Detect which cell encompasses the target text, then output its (x, y) center coordinate. 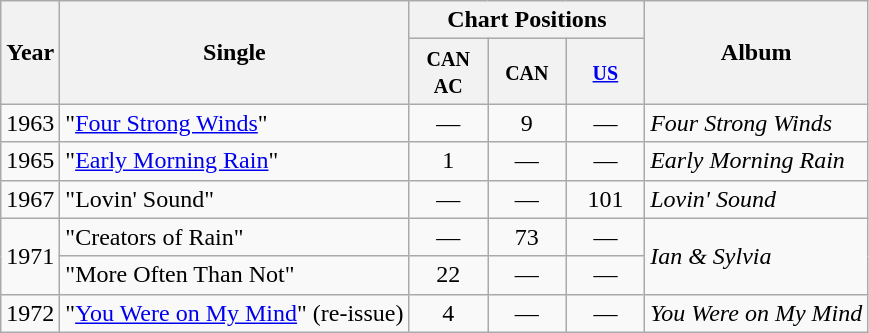
CAN (528, 72)
"Lovin' Sound" (234, 199)
"More Often Than Not" (234, 275)
Year (30, 52)
73 (528, 237)
"Creators of Rain" (234, 237)
"Early Morning Rain" (234, 161)
1972 (30, 313)
Early Morning Rain (756, 161)
Chart Positions (527, 20)
US (606, 72)
Single (234, 52)
4 (448, 313)
1 (448, 161)
Lovin' Sound (756, 199)
9 (528, 123)
1965 (30, 161)
CAN AC (448, 72)
Ian & Sylvia (756, 256)
1971 (30, 256)
You Were on My Mind (756, 313)
Four Strong Winds (756, 123)
Album (756, 52)
22 (448, 275)
"You Were on My Mind" (re-issue) (234, 313)
101 (606, 199)
"Four Strong Winds" (234, 123)
1963 (30, 123)
1967 (30, 199)
